Scan for the cell matching the given text and deliver its (X, Y) coordinate at center. 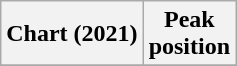
Chart (2021) (72, 34)
Peakposition (189, 34)
